For the text-containing cell, return its midpoint in (X, Y) coordinate format. 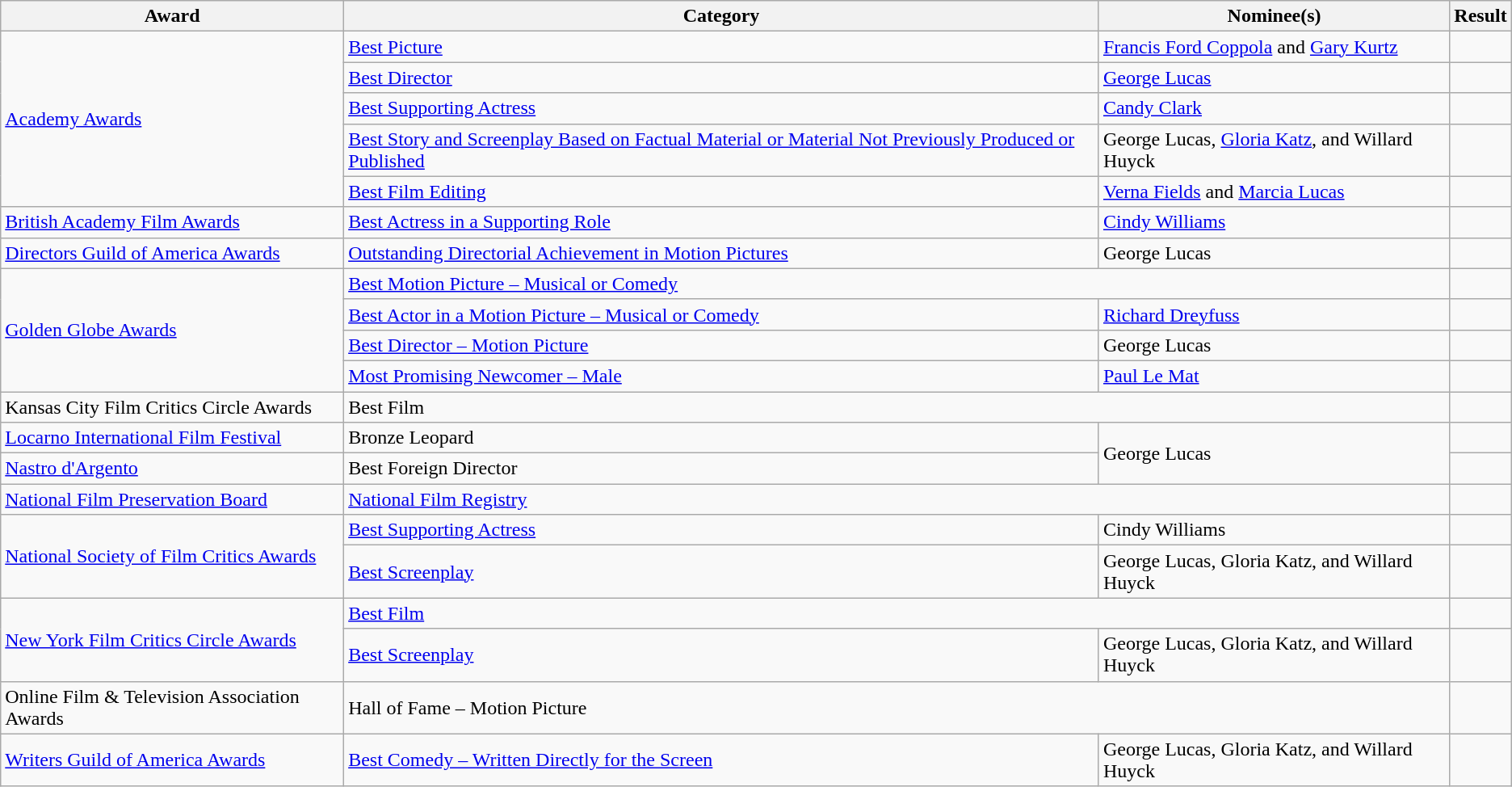
Online Film & Television Association Awards (173, 708)
Best Motion Picture – Musical or Comedy (897, 284)
Best Story and Screenplay Based on Factual Material or Material Not Previously Produced or Published (722, 150)
Paul Le Mat (1274, 376)
Academy Awards (173, 120)
Directors Guild of America Awards (173, 253)
Golden Globe Awards (173, 330)
Best Picture (722, 47)
Result (1480, 16)
Nominee(s) (1274, 16)
National Film Preservation Board (173, 499)
Best Foreign Director (722, 469)
Kansas City Film Critics Circle Awards (173, 406)
Category (722, 16)
Award (173, 16)
Candy Clark (1274, 108)
New York Film Critics Circle Awards (173, 640)
Verna Fields and Marcia Lucas (1274, 191)
Hall of Fame – Motion Picture (897, 708)
Best Director – Motion Picture (722, 345)
Nastro d'Argento (173, 469)
Writers Guild of America Awards (173, 760)
British Academy Film Awards (173, 222)
Best Film Editing (722, 191)
Most Promising Newcomer – Male (722, 376)
National Film Registry (897, 499)
Best Actor in a Motion Picture – Musical or Comedy (722, 314)
Francis Ford Coppola and Gary Kurtz (1274, 47)
Outstanding Directorial Achievement in Motion Pictures (722, 253)
Bronze Leopard (722, 438)
Best Director (722, 78)
Best Comedy – Written Directly for the Screen (722, 760)
Richard Dreyfuss (1274, 314)
Locarno International Film Festival (173, 438)
Best Actress in a Supporting Role (722, 222)
National Society of Film Critics Awards (173, 556)
